Return [X, Y] of the center of cell containing provided text 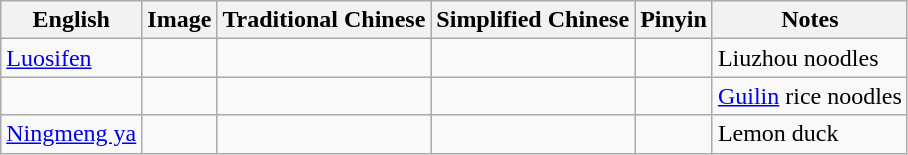
Luosifen [72, 58]
Traditional Chinese [324, 20]
Image [180, 20]
Guilin rice noodles [810, 96]
Pinyin [674, 20]
Notes [810, 20]
English [72, 20]
Lemon duck [810, 134]
Ningmeng ya [72, 134]
Liuzhou noodles [810, 58]
Simplified Chinese [533, 20]
